Capture the cell that displays the provided text and extract its [x, y] central coordinate. 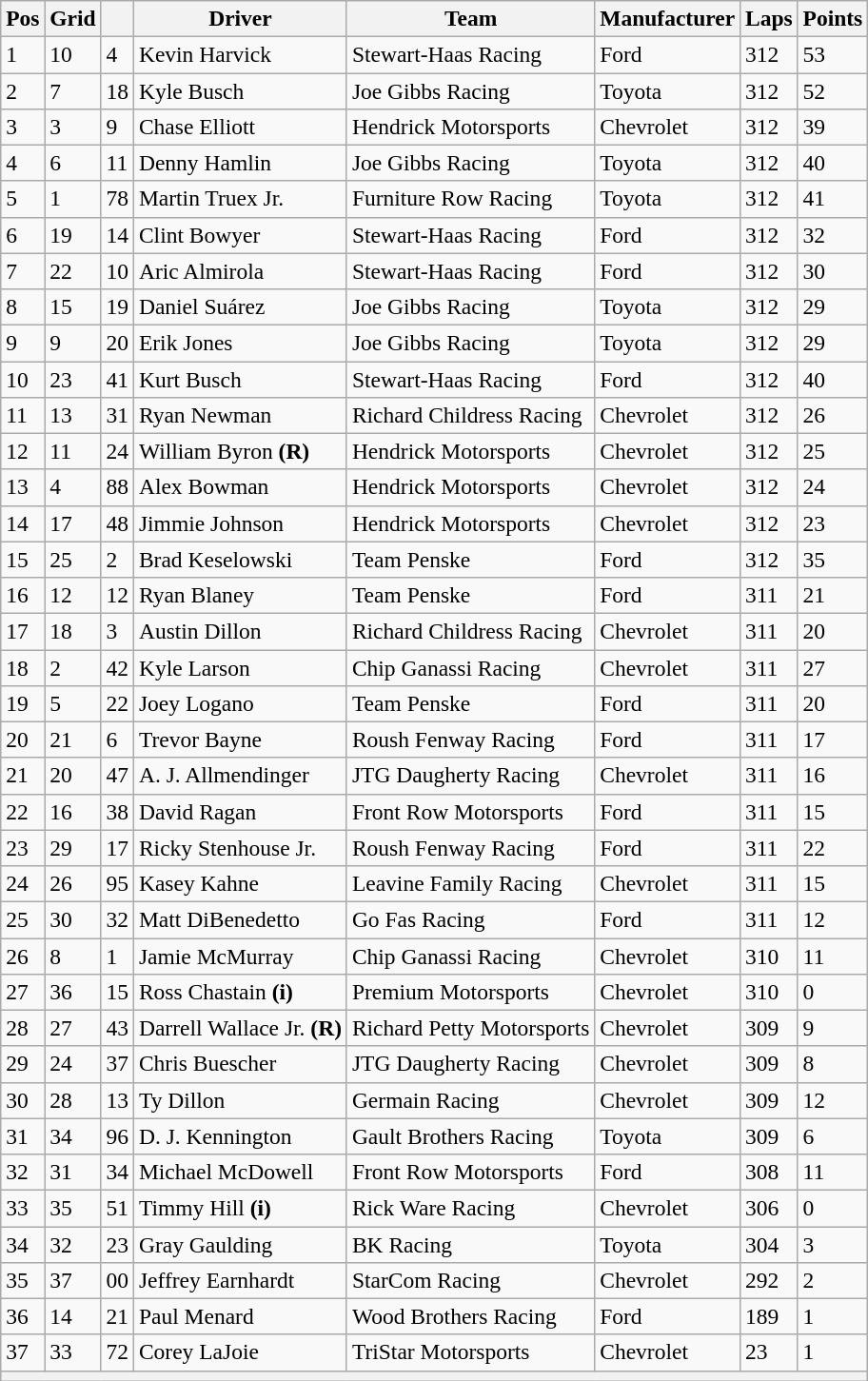
47 [117, 776]
Joey Logano [240, 703]
304 [769, 1244]
Darrell Wallace Jr. (R) [240, 1028]
96 [117, 1136]
Kasey Kahne [240, 883]
Furniture Row Racing [470, 199]
Clint Bowyer [240, 235]
306 [769, 1208]
00 [117, 1280]
Laps [769, 18]
BK Racing [470, 1244]
Gray Gaulding [240, 1244]
TriStar Motorsports [470, 1352]
Ty Dillon [240, 1100]
Grid [72, 18]
Michael McDowell [240, 1172]
Gault Brothers Racing [470, 1136]
Jamie McMurray [240, 956]
Richard Petty Motorsports [470, 1028]
Austin Dillon [240, 631]
189 [769, 1316]
42 [117, 667]
David Ragan [240, 812]
StarCom Racing [470, 1280]
Jeffrey Earnhardt [240, 1280]
Driver [240, 18]
Chris Buescher [240, 1064]
78 [117, 199]
Kyle Larson [240, 667]
Rick Ware Racing [470, 1208]
Kyle Busch [240, 90]
48 [117, 523]
Ross Chastain (i) [240, 992]
Wood Brothers Racing [470, 1316]
Denny Hamlin [240, 163]
292 [769, 1280]
Ryan Blaney [240, 595]
Daniel Suárez [240, 306]
Points [833, 18]
Brad Keselowski [240, 560]
51 [117, 1208]
Ricky Stenhouse Jr. [240, 848]
Aric Almirola [240, 271]
Martin Truex Jr. [240, 199]
88 [117, 487]
Leavine Family Racing [470, 883]
Germain Racing [470, 1100]
A. J. Allmendinger [240, 776]
Jimmie Johnson [240, 523]
Chase Elliott [240, 127]
43 [117, 1028]
Corey LaJoie [240, 1352]
308 [769, 1172]
Matt DiBenedetto [240, 919]
Premium Motorsports [470, 992]
52 [833, 90]
Pos [23, 18]
Ryan Newman [240, 415]
Kurt Busch [240, 379]
Team [470, 18]
39 [833, 127]
95 [117, 883]
William Byron (R) [240, 451]
Kevin Harvick [240, 54]
D. J. Kennington [240, 1136]
72 [117, 1352]
Paul Menard [240, 1316]
Go Fas Racing [470, 919]
53 [833, 54]
Manufacturer [668, 18]
Erik Jones [240, 343]
Alex Bowman [240, 487]
Timmy Hill (i) [240, 1208]
Trevor Bayne [240, 740]
38 [117, 812]
